Provide the (x, y) coordinate of the cell's center where the given text is located.  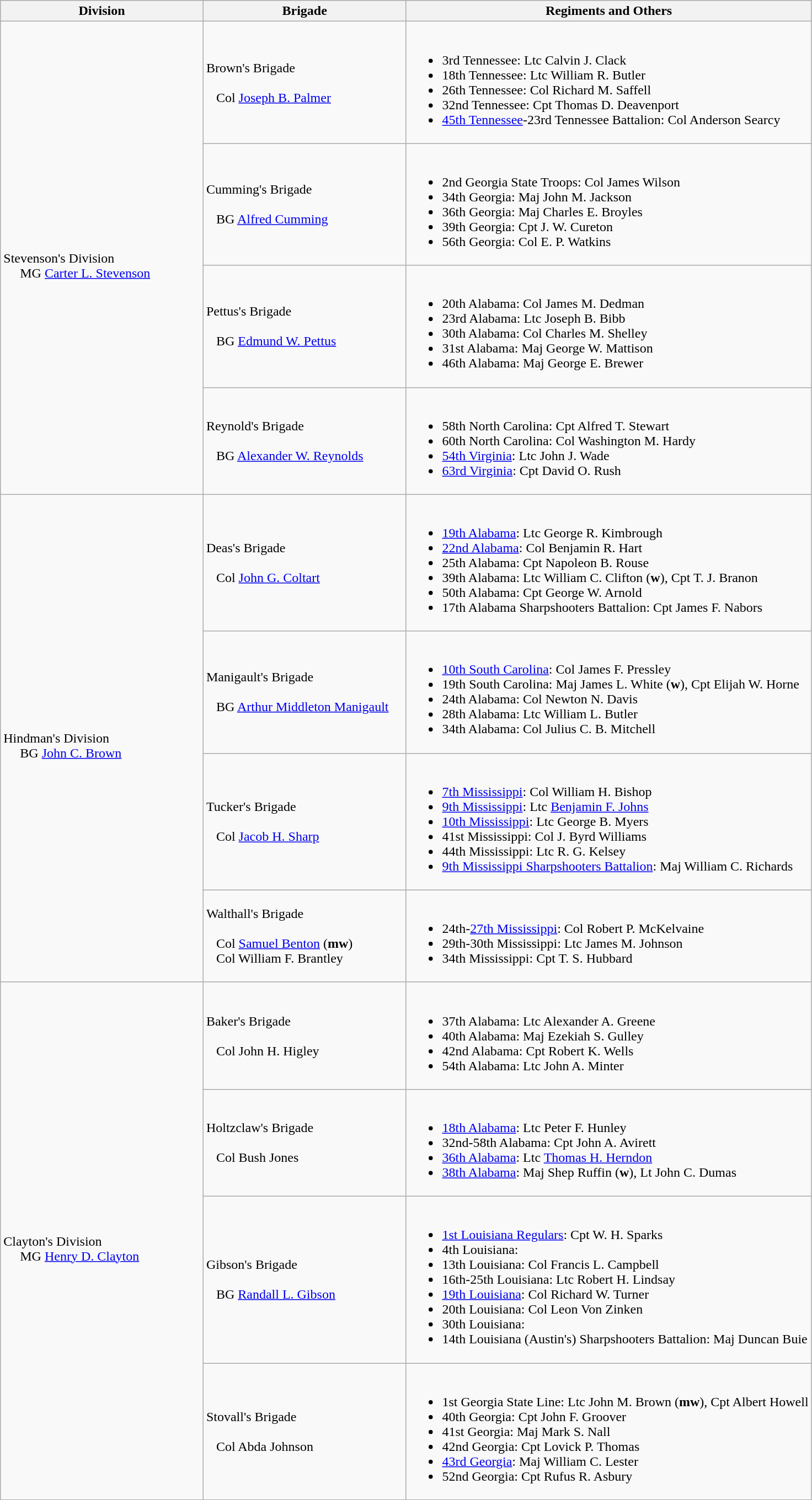
Gibson's Brigade BG Randall L. Gibson (304, 1279)
Cumming's Brigade BG Alfred Cumming (304, 204)
Stevenson's Division MG Carter L. Stevenson (102, 258)
Brigade (304, 11)
Reynold's Brigade BG Alexander W. Reynolds (304, 441)
Pettus's Brigade BG Edmund W. Pettus (304, 327)
Stovall's Brigade Col Abda Johnson (304, 1431)
Division (102, 11)
Brown's Brigade Col Joseph B. Palmer (304, 83)
Clayton's Division MG Henry D. Clayton (102, 1241)
24th-27th Mississippi: Col Robert P. McKelvaine29th-30th Mississippi: Ltc James M. Johnson34th Mississippi: Cpt T. S. Hubbard (609, 936)
Tucker's Brigade Col Jacob H. Sharp (304, 821)
Baker's Brigade Col John H. Higley (304, 1035)
Regiments and Others (609, 11)
37th Alabama: Ltc Alexander A. Greene40th Alabama: Maj Ezekiah S. Gulley42nd Alabama: Cpt Robert K. Wells54th Alabama: Ltc John A. Minter (609, 1035)
Holtzclaw's Brigade Col Bush Jones (304, 1143)
Deas's Brigade Col John G. Coltart (304, 563)
58th North Carolina: Cpt Alfred T. Stewart60th North Carolina: Col Washington M. Hardy54th Virginia: Ltc John J. Wade63rd Virginia: Cpt David O. Rush (609, 441)
Walthall's Brigade Col Samuel Benton (mw) Col William F. Brantley (304, 936)
Hindman's Division BG John C. Brown (102, 738)
Manigault's Brigade BG Arthur Middleton Manigault (304, 692)
